Find where the given text appears and provide that cell's center as (x, y) coordinate. 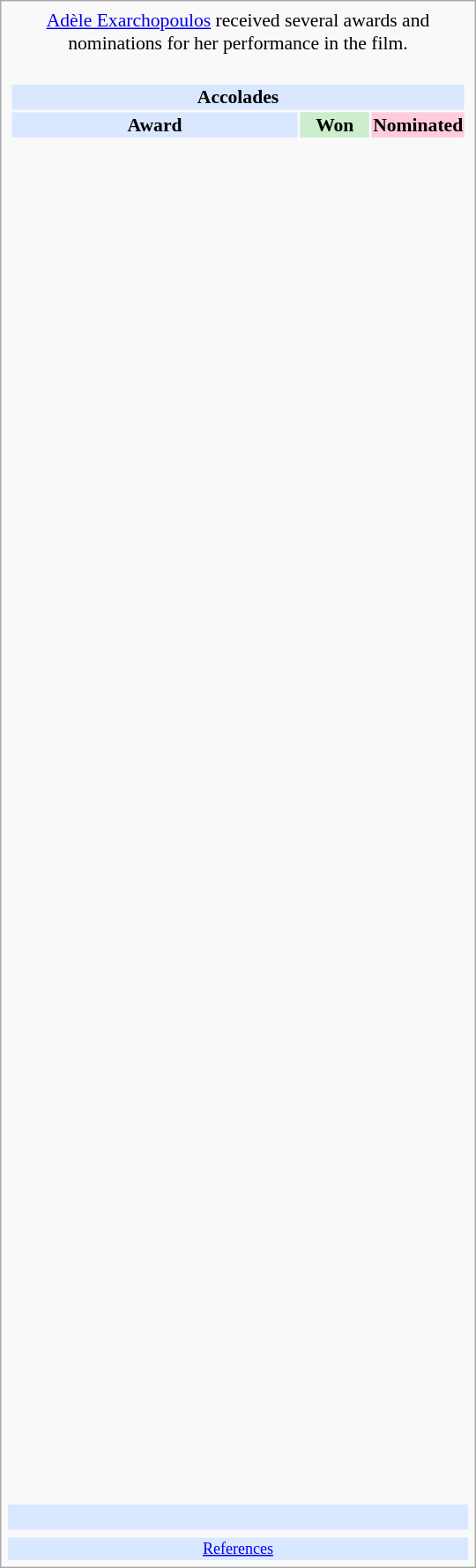
Award (154, 124)
References (238, 1549)
Accolades Award Won Nominated (238, 780)
Accolades (238, 97)
Nominated (418, 124)
Won (335, 124)
Adèle Exarchopoulos received several awards and nominations for her performance in the film. (238, 32)
